Scan for the cell matching the given text and deliver its [x, y] coordinate at center. 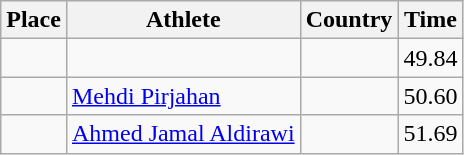
Ahmed Jamal Aldirawi [183, 134]
Place [34, 20]
49.84 [430, 58]
51.69 [430, 134]
50.60 [430, 96]
Time [430, 20]
Athlete [183, 20]
Country [349, 20]
Mehdi Pirjahan [183, 96]
